Scan for the cell matching the given text and deliver its (X, Y) coordinate at center. 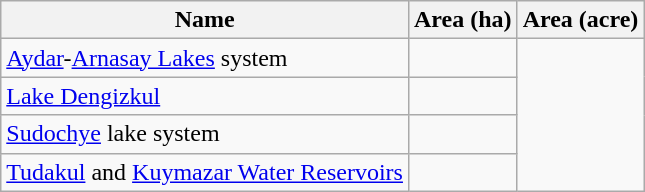
Name (205, 20)
Sudochye lake system (205, 134)
Aydar-Arnasay Lakes system (205, 58)
Area (acre) (580, 20)
Tudakul and Kuymazar Water Reservoirs (205, 172)
Area (ha) (462, 20)
Lake Dengizkul (205, 96)
